Capture the cell that displays the provided text and extract its [x, y] central coordinate. 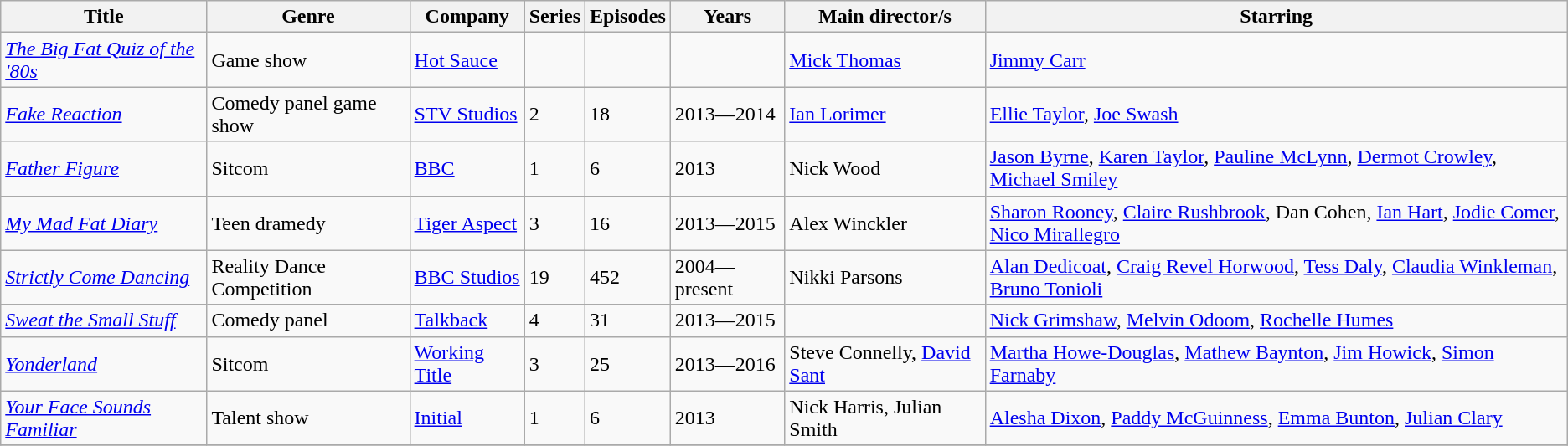
18 [628, 114]
2 [554, 114]
452 [628, 278]
2004—present [727, 278]
Company [467, 17]
Martha Howe-Douglas, Mathew Baynton, Jim Howick, Simon Farnaby [1277, 363]
Years [727, 17]
Series [554, 17]
Ellie Taylor, Joe Swash [1277, 114]
Nick Wood [885, 169]
2013—2016 [727, 363]
Sharon Rooney, Claire Rushbrook, Dan Cohen, Ian Hart, Jodie Comer, Nico Mirallegro [1277, 223]
25 [628, 363]
STV Studios [467, 114]
My Mad Fat Diary [104, 223]
Main director/s [885, 17]
Genre [308, 17]
Tiger Aspect [467, 223]
Reality Dance Competition [308, 278]
16 [628, 223]
Father Figure [104, 169]
Initial [467, 418]
Alesha Dixon, Paddy McGuinness, Emma Bunton, Julian Clary [1277, 418]
Teen dramedy [308, 223]
Comedy panel [308, 320]
Nick Grimshaw, Melvin Odoom, Rochelle Humes [1277, 320]
Your Face Sounds Familiar [104, 418]
Comedy panel game show [308, 114]
Alan Dedicoat, Craig Revel Horwood, Tess Daly, Claudia Winkleman, Bruno Tonioli [1277, 278]
Hot Sauce [467, 60]
4 [554, 320]
Talent show [308, 418]
Mick Thomas [885, 60]
Episodes [628, 17]
Alex Winckler [885, 223]
19 [554, 278]
2013—2014 [727, 114]
BBC [467, 169]
Talkback [467, 320]
Strictly Come Dancing [104, 278]
Sweat the Small Stuff [104, 320]
31 [628, 320]
Jason Byrne, Karen Taylor, Pauline McLynn, Dermot Crowley, Michael Smiley [1277, 169]
The Big Fat Quiz of the '80s [104, 60]
BBC Studios [467, 278]
Nikki Parsons [885, 278]
Fake Reaction [104, 114]
Nick Harris, Julian Smith [885, 418]
Game show [308, 60]
Ian Lorimer [885, 114]
Steve Connelly, David Sant [885, 363]
Title [104, 17]
Starring [1277, 17]
Jimmy Carr [1277, 60]
Working Title [467, 363]
Yonderland [104, 363]
